Return [x, y] of the center of cell containing provided text 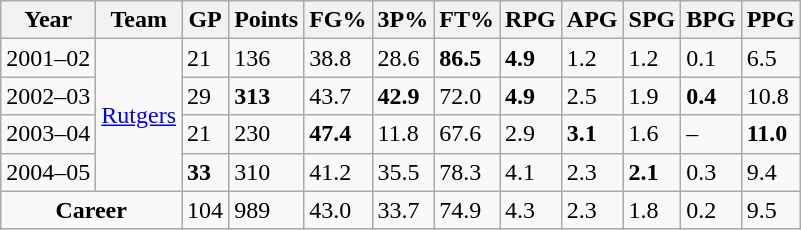
Year [48, 20]
Points [266, 20]
38.8 [338, 58]
Team [139, 20]
41.2 [338, 172]
67.6 [467, 134]
2001–02 [48, 58]
230 [266, 134]
FG% [338, 20]
28.6 [403, 58]
9.4 [770, 172]
78.3 [467, 172]
10.8 [770, 96]
9.5 [770, 210]
11.0 [770, 134]
Career [92, 210]
1.9 [652, 96]
3P% [403, 20]
2.5 [592, 96]
RPG [531, 20]
GP [206, 20]
6.5 [770, 58]
4.1 [531, 172]
42.9 [403, 96]
SPG [652, 20]
86.5 [467, 58]
0.2 [711, 210]
APG [592, 20]
136 [266, 58]
3.1 [592, 134]
BPG [711, 20]
0.1 [711, 58]
313 [266, 96]
989 [266, 210]
2003–04 [48, 134]
2004–05 [48, 172]
43.7 [338, 96]
310 [266, 172]
29 [206, 96]
– [711, 134]
0.3 [711, 172]
0.4 [711, 96]
47.4 [338, 134]
43.0 [338, 210]
104 [206, 210]
Rutgers [139, 115]
2002–03 [48, 96]
2.1 [652, 172]
4.3 [531, 210]
74.9 [467, 210]
PPG [770, 20]
35.5 [403, 172]
1.8 [652, 210]
11.8 [403, 134]
33 [206, 172]
33.7 [403, 210]
FT% [467, 20]
1.6 [652, 134]
72.0 [467, 96]
2.9 [531, 134]
